Capture the cell that displays the provided text and extract its (x, y) central coordinate. 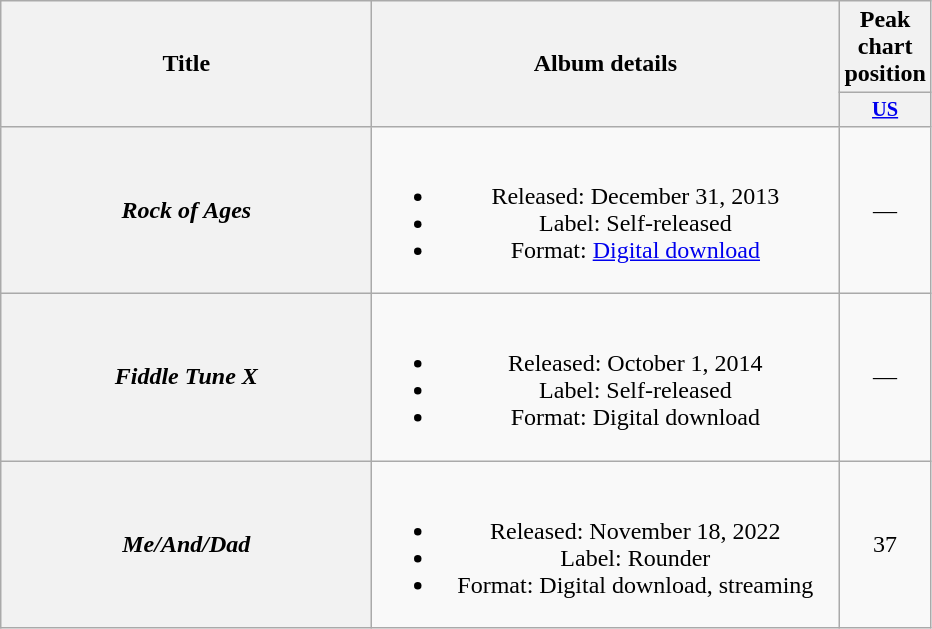
Released: November 18, 2022Label: RounderFormat: Digital download, streaming (606, 544)
Released: October 1, 2014Label: Self-releasedFormat: Digital download (606, 378)
Peak chart position (885, 47)
Released: December 31, 2013Label: Self-releasedFormat: Digital download (606, 210)
37 (885, 544)
Me/And/Dad (186, 544)
US (885, 110)
Album details (606, 64)
Rock of Ages (186, 210)
Fiddle Tune X (186, 378)
Title (186, 64)
